Extract the [X, Y] coordinate from the center of the cell holding the provided text.  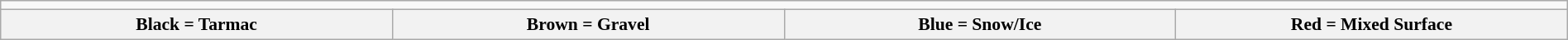
Blue = Snow/Ice [980, 24]
Black = Tarmac [197, 24]
Red = Mixed Surface [1372, 24]
Brown = Gravel [588, 24]
